From the cell containing the given text, extract its center point as [X, Y] coordinate. 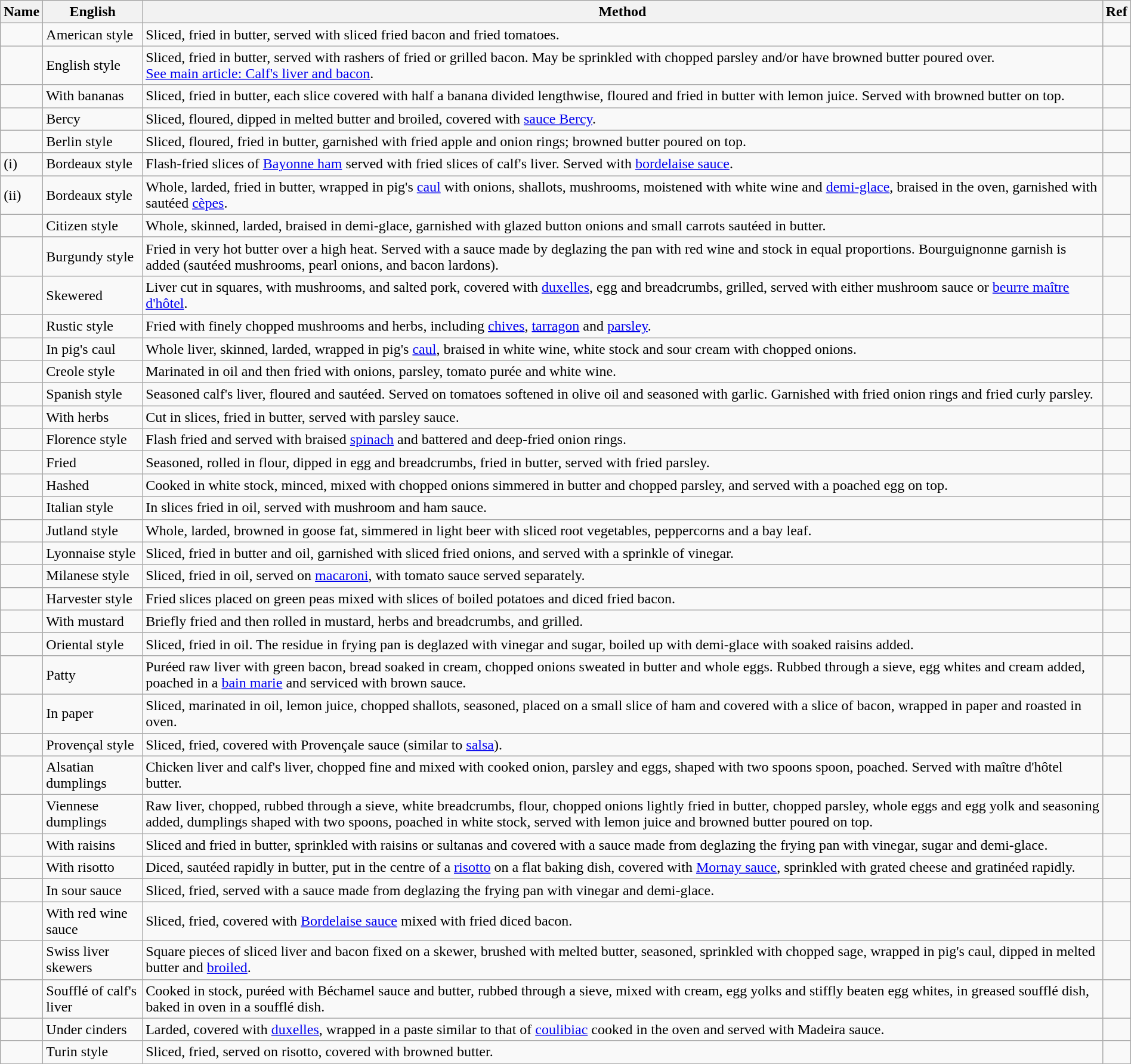
Burgundy style [93, 257]
Under cinders [93, 1029]
Sliced, floured, fried in butter, garnished with fried apple and onion rings; browned butter poured on top. [623, 141]
With raisins [93, 845]
Jutland style [93, 531]
Lyonnaise style [93, 553]
Cut in slices, fried in butter, served with parsley sauce. [623, 417]
With bananas [93, 96]
Sliced, fried in oil. The residue in frying pan is deglazed with vinegar and sugar, boiled up with demi-glace with soaked raisins added. [623, 644]
(ii) [21, 195]
Citizen style [93, 226]
Whole liver, skinned, larded, wrapped in pig's caul, braised in white wine, white stock and sour cream with chopped onions. [623, 349]
In pig's caul [93, 349]
Sliced, fried, covered with Bordelaise sauce mixed with fried diced bacon. [623, 921]
Sliced, floured, dipped in melted butter and broiled, covered with sauce Bercy. [623, 119]
Fried with finely chopped mushrooms and herbs, including chives, tarragon and parsley. [623, 326]
Harvester style [93, 599]
Whole, skinned, larded, braised in demi-glace, garnished with glazed button onions and small carrots sautéed in butter. [623, 226]
Marinated in oil and then fried with onions, parsley, tomato purée and white wine. [623, 372]
Sliced, fried in butter and oil, garnished with sliced fried onions, and served with a sprinkle of vinegar. [623, 553]
Bercy [93, 119]
Sliced, fried, covered with Provençale sauce (similar to salsa). [623, 744]
In sour sauce [93, 890]
Larded, covered with duxelles, wrapped in a paste similar to that of coulibiac cooked in the oven and served with Madeira sauce. [623, 1029]
Sliced, fried in oil, served on macaroni, with tomato sauce served separately. [623, 576]
Seasoned, rolled in flour, dipped in egg and breadcrumbs, fried in butter, served with fried parsley. [623, 462]
Flash-fried slices of Bayonne ham served with fried slices of calf's liver. Served with bordelaise sauce. [623, 164]
English [93, 12]
Cooked in white stock, minced, mixed with chopped onions simmered in butter and chopped parsley, and served with a poached egg on top. [623, 485]
Provençal style [93, 744]
With mustard [93, 621]
Whole, larded, browned in goose fat, simmered in light beer with sliced root vegetables, peppercorns and a bay leaf. [623, 531]
Sliced, fried, served on risotto, covered with browned butter. [623, 1052]
Skewered [93, 295]
Hashed [93, 485]
Oriental style [93, 644]
Rustic style [93, 326]
Alsatian dumplings [93, 776]
Swiss liver skewers [93, 960]
Fried slices placed on green peas mixed with slices of boiled potatoes and diced fried bacon. [623, 599]
Turin style [93, 1052]
Soufflé of calf's liver [93, 999]
With herbs [93, 417]
Sliced, fried in butter, served with sliced fried bacon and fried tomatoes. [623, 35]
Viennese dumplings [93, 814]
Creole style [93, 372]
Method [623, 12]
In slices fried in oil, served with mushroom and ham sauce. [623, 508]
Name [21, 12]
In paper [93, 714]
Ref [1117, 12]
Patty [93, 674]
American style [93, 35]
Florence style [93, 440]
With red wine sauce [93, 921]
Spanish style [93, 394]
Sliced, fried, served with a sauce made from deglazing the frying pan with vinegar and demi-glace. [623, 890]
Milanese style [93, 576]
Fried [93, 462]
Italian style [93, 508]
(i) [21, 164]
With risotto [93, 868]
English style [93, 66]
Flash fried and served with braised spinach and battered and deep-fried onion rings. [623, 440]
Berlin style [93, 141]
Briefly fried and then rolled in mustard, herbs and breadcrumbs, and grilled. [623, 621]
